Capture the cell that displays the provided text and extract its (x, y) central coordinate. 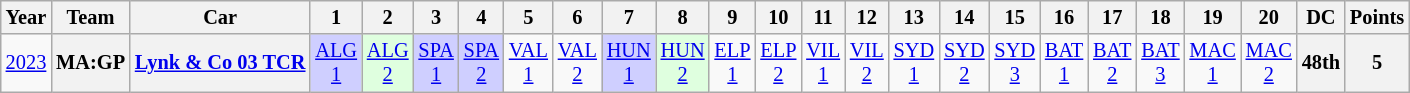
Year (26, 17)
17 (1112, 17)
13 (914, 17)
BAT1 (1064, 63)
8 (683, 17)
4 (482, 17)
DC (1321, 17)
18 (1160, 17)
19 (1213, 17)
15 (1015, 17)
VIL2 (867, 63)
Team (90, 17)
SYD2 (964, 63)
2023 (26, 63)
ELP2 (778, 63)
SYD1 (914, 63)
ALG2 (388, 63)
BAT3 (1160, 63)
SPA1 (436, 63)
VAL1 (528, 63)
48th (1321, 63)
HUN2 (683, 63)
3 (436, 17)
MAC2 (1269, 63)
Points (1377, 17)
10 (778, 17)
ELP1 (732, 63)
SYD3 (1015, 63)
2 (388, 17)
16 (1064, 17)
SPA2 (482, 63)
VIL1 (823, 63)
14 (964, 17)
6 (578, 17)
HUN1 (629, 63)
9 (732, 17)
1 (336, 17)
Car (220, 17)
MA:GP (90, 63)
Lynk & Co 03 TCR (220, 63)
BAT2 (1112, 63)
7 (629, 17)
11 (823, 17)
ALG1 (336, 63)
20 (1269, 17)
VAL2 (578, 63)
MAC1 (1213, 63)
12 (867, 17)
